Extract the [X, Y] coordinate from the center of the cell holding the provided text.  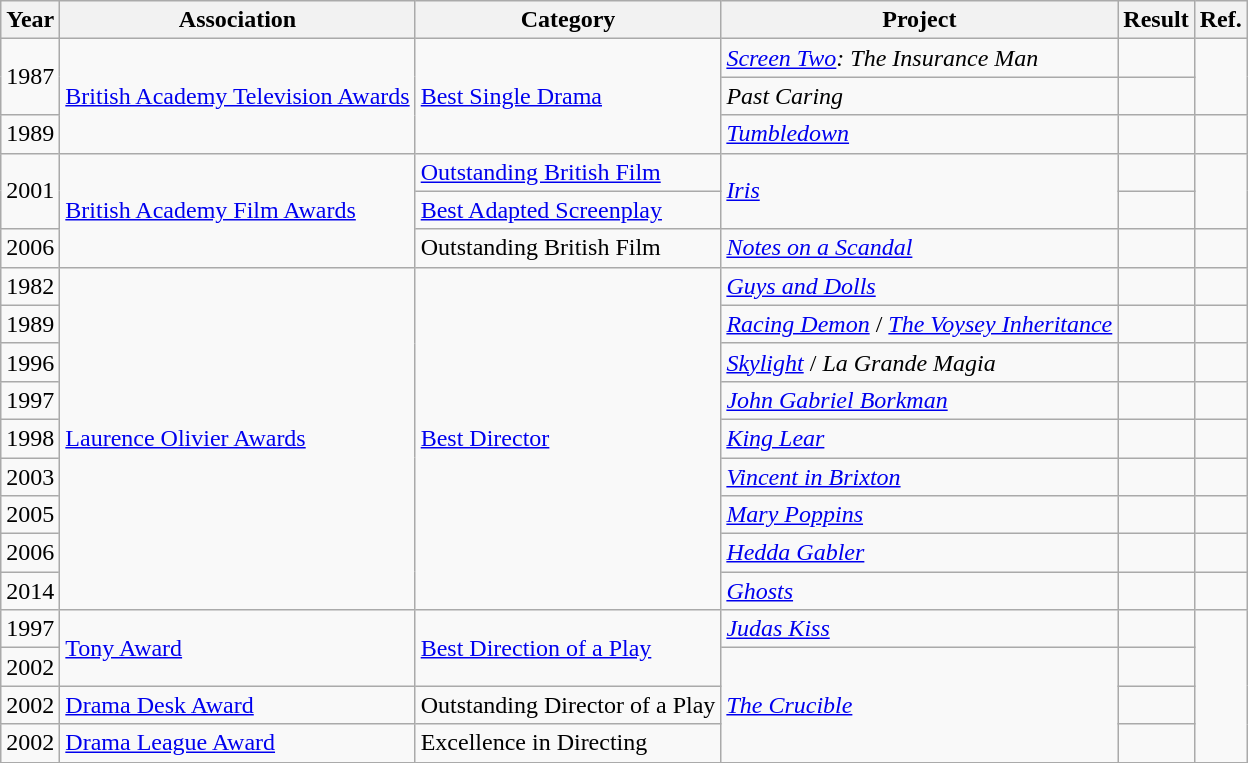
Notes on a Scandal [920, 248]
1996 [30, 362]
1998 [30, 438]
Laurence Olivier Awards [238, 438]
John Gabriel Borkman [920, 400]
Vincent in Brixton [920, 477]
The Crucible [920, 705]
Guys and Dolls [920, 286]
Association [238, 20]
1982 [30, 286]
Best Adapted Screenplay [568, 210]
Past Caring [920, 96]
Best Single Drama [568, 96]
King Lear [920, 438]
Best Director [568, 438]
Project [920, 20]
British Academy Television Awards [238, 96]
Drama League Award [238, 743]
Ref. [1220, 20]
2003 [30, 477]
Hedda Gabler [920, 553]
Mary Poppins [920, 515]
Year [30, 20]
Judas Kiss [920, 629]
Tony Award [238, 648]
Ghosts [920, 591]
1987 [30, 77]
2005 [30, 515]
Best Direction of a Play [568, 648]
Tumbledown [920, 134]
Category [568, 20]
Drama Desk Award [238, 705]
2014 [30, 591]
Iris [920, 191]
2001 [30, 191]
Result [1156, 20]
British Academy Film Awards [238, 210]
Racing Demon / The Voysey Inheritance [920, 324]
Outstanding Director of a Play [568, 705]
Screen Two: The Insurance Man [920, 58]
Excellence in Directing [766, 743]
Skylight / La Grande Magia [920, 362]
